Return (X, Y) of the center of cell containing provided text 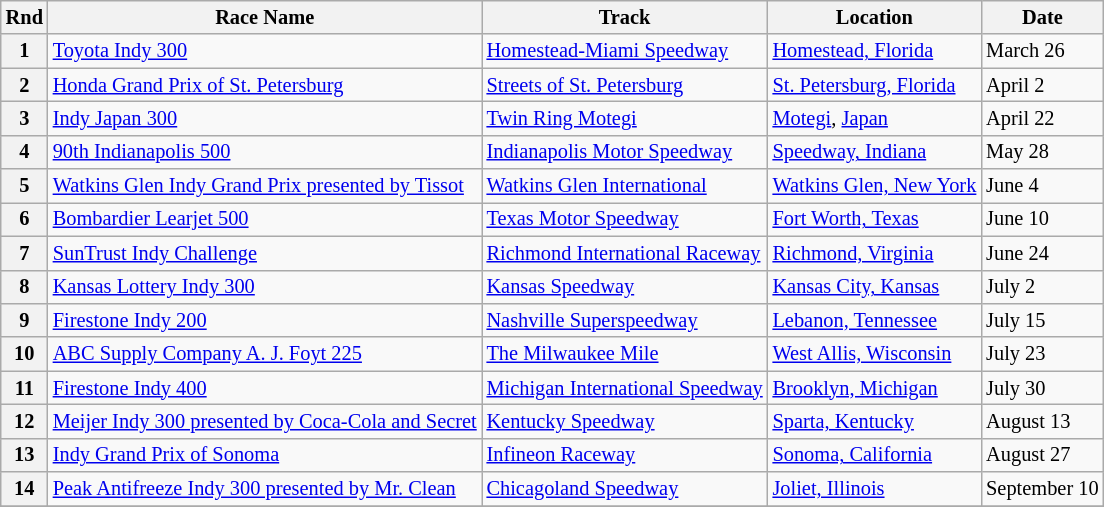
July 15 (1042, 320)
April 22 (1042, 118)
Location (875, 17)
Streets of St. Petersburg (625, 85)
Chicagoland Speedway (625, 489)
Infineon Raceway (625, 455)
2 (24, 85)
Kansas Lottery Indy 300 (265, 287)
5 (24, 186)
6 (24, 219)
1 (24, 51)
March 26 (1042, 51)
Toyota Indy 300 (265, 51)
Motegi, Japan (875, 118)
9 (24, 320)
Lebanon, Tennessee (875, 320)
Kentucky Speedway (625, 421)
Watkins Glen International (625, 186)
Texas Motor Speedway (625, 219)
August 13 (1042, 421)
13 (24, 455)
The Milwaukee Mile (625, 354)
Brooklyn, Michigan (875, 388)
July 2 (1042, 287)
West Allis, Wisconsin (875, 354)
ABC Supply Company A. J. Foyt 225 (265, 354)
May 28 (1042, 152)
Richmond International Raceway (625, 253)
July 23 (1042, 354)
Twin Ring Motegi (625, 118)
4 (24, 152)
Fort Worth, Texas (875, 219)
12 (24, 421)
Date (1042, 17)
90th Indianapolis 500 (265, 152)
Homestead-Miami Speedway (625, 51)
Sonoma, California (875, 455)
Speedway, Indiana (875, 152)
Joliet, Illinois (875, 489)
Meijer Indy 300 presented by Coca-Cola and Secret (265, 421)
Race Name (265, 17)
Watkins Glen Indy Grand Prix presented by Tissot (265, 186)
June 10 (1042, 219)
Indy Japan 300 (265, 118)
June 24 (1042, 253)
Firestone Indy 200 (265, 320)
August 27 (1042, 455)
Rnd (24, 17)
June 4 (1042, 186)
Honda Grand Prix of St. Petersburg (265, 85)
Watkins Glen, New York (875, 186)
St. Petersburg, Florida (875, 85)
11 (24, 388)
Michigan International Speedway (625, 388)
July 30 (1042, 388)
3 (24, 118)
Sparta, Kentucky (875, 421)
Kansas City, Kansas (875, 287)
7 (24, 253)
10 (24, 354)
Homestead, Florida (875, 51)
8 (24, 287)
14 (24, 489)
September 10 (1042, 489)
Indy Grand Prix of Sonoma (265, 455)
Track (625, 17)
Peak Antifreeze Indy 300 presented by Mr. Clean (265, 489)
Firestone Indy 400 (265, 388)
Nashville Superspeedway (625, 320)
Bombardier Learjet 500 (265, 219)
SunTrust Indy Challenge (265, 253)
Richmond, Virginia (875, 253)
Kansas Speedway (625, 287)
Indianapolis Motor Speedway (625, 152)
April 2 (1042, 85)
